Extract the (X, Y) coordinate from the center of the cell holding the provided text.  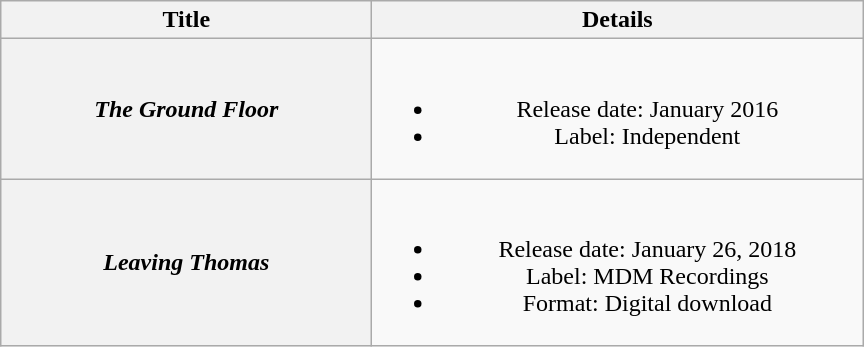
Release date: January 2016Label: Independent (618, 109)
Details (618, 20)
Title (186, 20)
Leaving Thomas (186, 262)
Release date: January 26, 2018Label: MDM RecordingsFormat: Digital download (618, 262)
The Ground Floor (186, 109)
